For the text-containing cell, return its midpoint in (X, Y) coordinate format. 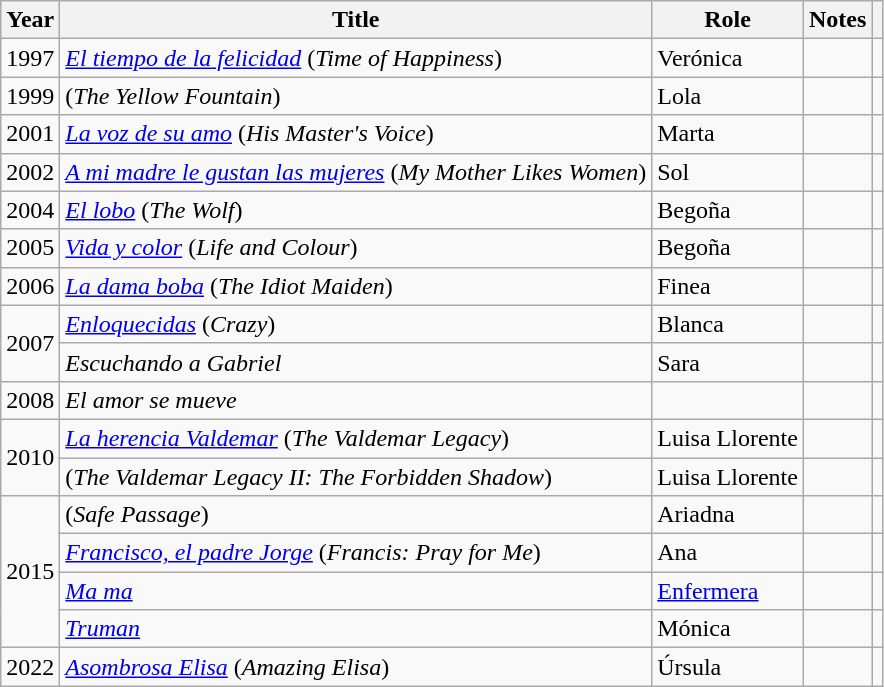
Ana (728, 553)
El amor se mueve (356, 400)
Escuchando a Gabriel (356, 362)
Marta (728, 134)
A mi madre le gustan las mujeres (My Mother Likes Women) (356, 172)
(Safe Passage) (356, 515)
1999 (30, 96)
(The Valdemar Legacy II: The Forbidden Shadow) (356, 477)
Truman (356, 629)
Sara (728, 362)
Francisco, el padre Jorge (Francis: Pray for Me) (356, 553)
Finea (728, 286)
Ma ma (356, 591)
Úrsula (728, 667)
Asombrosa Elisa (Amazing Elisa) (356, 667)
2006 (30, 286)
Vida y color (Life and Colour) (356, 248)
Enloquecidas (Crazy) (356, 324)
Mónica (728, 629)
2015 (30, 572)
El lobo (The Wolf) (356, 210)
Notes (837, 20)
Ariadna (728, 515)
2004 (30, 210)
Verónica (728, 58)
La voz de su amo (His Master's Voice) (356, 134)
2010 (30, 457)
La dama boba (The Idiot Maiden) (356, 286)
Title (356, 20)
1997 (30, 58)
(The Yellow Fountain) (356, 96)
2007 (30, 343)
Sol (728, 172)
La herencia Valdemar (The Valdemar Legacy) (356, 438)
Role (728, 20)
2022 (30, 667)
2005 (30, 248)
2002 (30, 172)
2008 (30, 400)
El tiempo de la felicidad (Time of Happiness) (356, 58)
Lola (728, 96)
2001 (30, 134)
Enfermera (728, 591)
Year (30, 20)
Blanca (728, 324)
